Detect which cell encompasses the target text, then output its [X, Y] center coordinate. 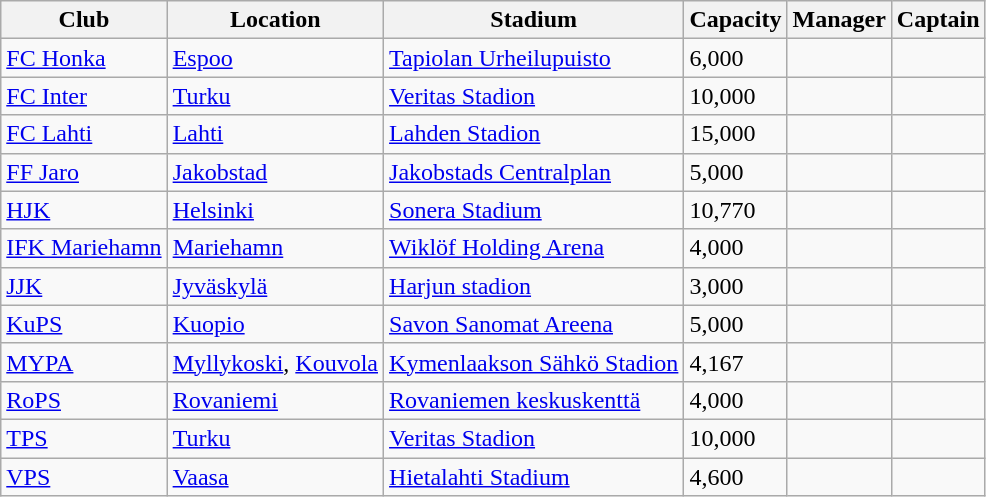
6,000 [736, 58]
Sonera Stadium [534, 210]
Mariehamn [275, 248]
4,167 [736, 362]
3,000 [736, 286]
Vaasa [275, 477]
Rovaniemi [275, 400]
FC Honka [84, 58]
Tapiolan Urheilupuisto [534, 58]
10,770 [736, 210]
IFK Mariehamn [84, 248]
Helsinki [275, 210]
VPS [84, 477]
Lahti [275, 134]
Club [84, 20]
RoPS [84, 400]
Kymenlaakson Sähkö Stadion [534, 362]
Hietalahti Stadium [534, 477]
Rovaniemen keskuskenttä [534, 400]
Manager [839, 20]
JJK [84, 286]
Stadium [534, 20]
Wiklöf Holding Arena [534, 248]
FF Jaro [84, 172]
Location [275, 20]
4,600 [736, 477]
Jakobstads Centralplan [534, 172]
15,000 [736, 134]
Myllykoski, Kouvola [275, 362]
Jyväskylä [275, 286]
MYPA [84, 362]
HJK [84, 210]
Captain [938, 20]
Espoo [275, 58]
FC Lahti [84, 134]
Capacity [736, 20]
KuPS [84, 324]
Lahden Stadion [534, 134]
Jakobstad [275, 172]
Harjun stadion [534, 286]
TPS [84, 438]
FC Inter [84, 96]
Savon Sanomat Areena [534, 324]
Kuopio [275, 324]
